Extract the [x, y] coordinate from the center of the cell holding the provided text.  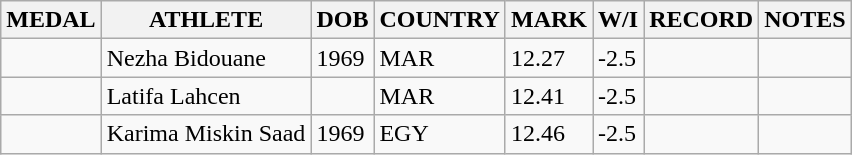
Karima Miskin Saad [206, 134]
ATHLETE [206, 20]
Nezha Bidouane [206, 58]
EGY [440, 134]
W/I [618, 20]
NOTES [805, 20]
MARK [548, 20]
Latifa Lahcen [206, 96]
COUNTRY [440, 20]
RECORD [702, 20]
DOB [342, 20]
12.41 [548, 96]
12.46 [548, 134]
MEDAL [51, 20]
12.27 [548, 58]
